Identify which cell holds the provided text, then report its (x, y) central coordinate. 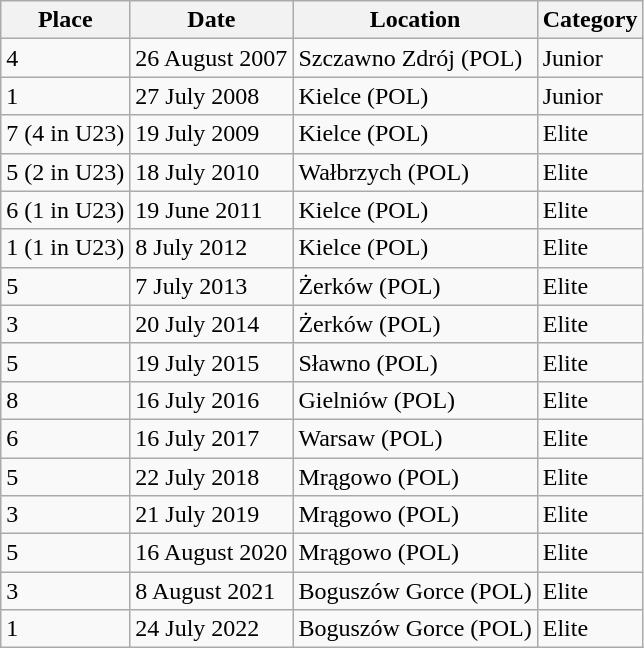
Date (212, 20)
Category (590, 20)
19 July 2015 (212, 362)
Gielniów (POL) (415, 400)
7 July 2013 (212, 286)
6 (66, 438)
1 (1 in U23) (66, 248)
20 July 2014 (212, 324)
Szczawno Zdrój (POL) (415, 58)
27 July 2008 (212, 96)
7 (4 in U23) (66, 134)
8 (66, 400)
19 July 2009 (212, 134)
Place (66, 20)
24 July 2022 (212, 629)
4 (66, 58)
Location (415, 20)
21 July 2019 (212, 515)
22 July 2018 (212, 477)
16 July 2016 (212, 400)
19 June 2011 (212, 210)
16 August 2020 (212, 553)
Warsaw (POL) (415, 438)
Sławno (POL) (415, 362)
8 July 2012 (212, 248)
5 (2 in U23) (66, 172)
6 (1 in U23) (66, 210)
Wałbrzych (POL) (415, 172)
16 July 2017 (212, 438)
8 August 2021 (212, 591)
18 July 2010 (212, 172)
26 August 2007 (212, 58)
